Provide the (X, Y) coordinate of the cell's center where the given text is located.  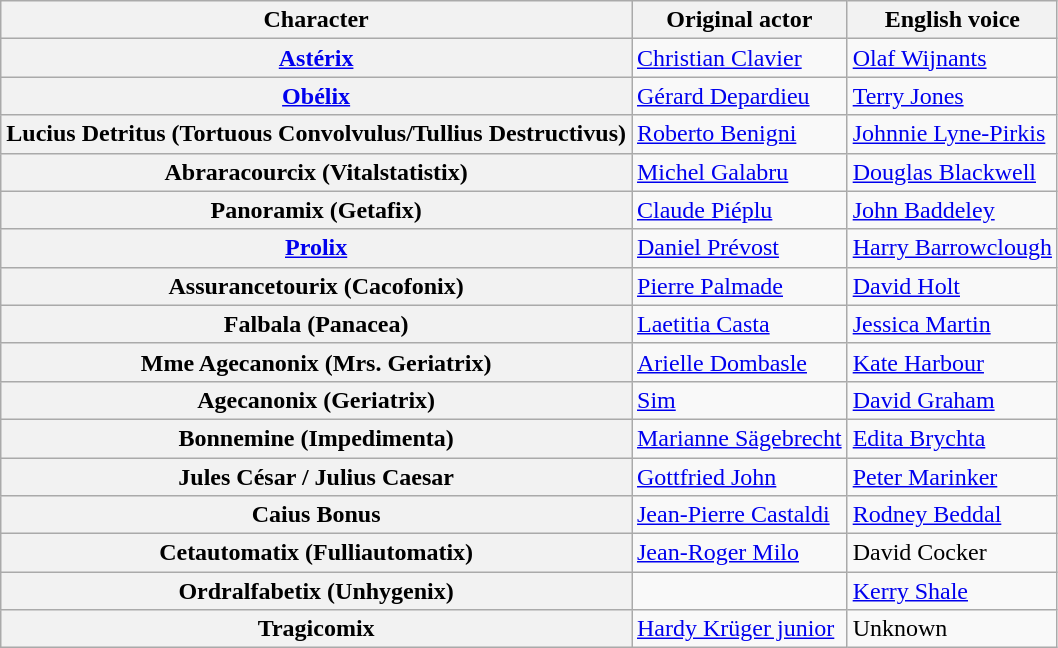
Roberto Benigni (740, 134)
Prolix (316, 248)
Kate Harbour (952, 362)
Hardy Krüger junior (740, 629)
Pierre Palmade (740, 286)
David Cocker (952, 553)
David Graham (952, 400)
Harry Barrowclough (952, 248)
Gottfried John (740, 477)
Lucius Detritus (Tortuous Convolvulus/Tullius Destructivus) (316, 134)
Panoramix (Getafix) (316, 210)
Cetautomatix (Fulliautomatix) (316, 553)
Olaf Wijnants (952, 58)
Ordralfabetix (Unhygenix) (316, 591)
Arielle Dombasle (740, 362)
Astérix (316, 58)
Unknown (952, 629)
Abraracourcix (Vitalstatistix) (316, 172)
Johnnie Lyne-Pirkis (952, 134)
John Baddeley (952, 210)
Caius Bonus (316, 515)
Sim (740, 400)
Kerry Shale (952, 591)
Bonnemine (Impedimenta) (316, 438)
David Holt (952, 286)
Tragicomix (316, 629)
Claude Piéplu (740, 210)
Falbala (Panacea) (316, 324)
English voice (952, 20)
Jules César / Julius Caesar (316, 477)
Laetitia Casta (740, 324)
Agecanonix (Geriatrix) (316, 400)
Daniel Prévost (740, 248)
Christian Clavier (740, 58)
Mme Agecanonix (Mrs. Geriatrix) (316, 362)
Original actor (740, 20)
Douglas Blackwell (952, 172)
Marianne Sägebrecht (740, 438)
Jean-Roger Milo (740, 553)
Rodney Beddal (952, 515)
Gérard Depardieu (740, 96)
Assurancetourix (Cacofonix) (316, 286)
Terry Jones (952, 96)
Peter Marinker (952, 477)
Michel Galabru (740, 172)
Jessica Martin (952, 324)
Character (316, 20)
Edita Brychta (952, 438)
Obélix (316, 96)
Jean-Pierre Castaldi (740, 515)
